Provide the [X, Y] coordinate of the cell's center where the given text is located.  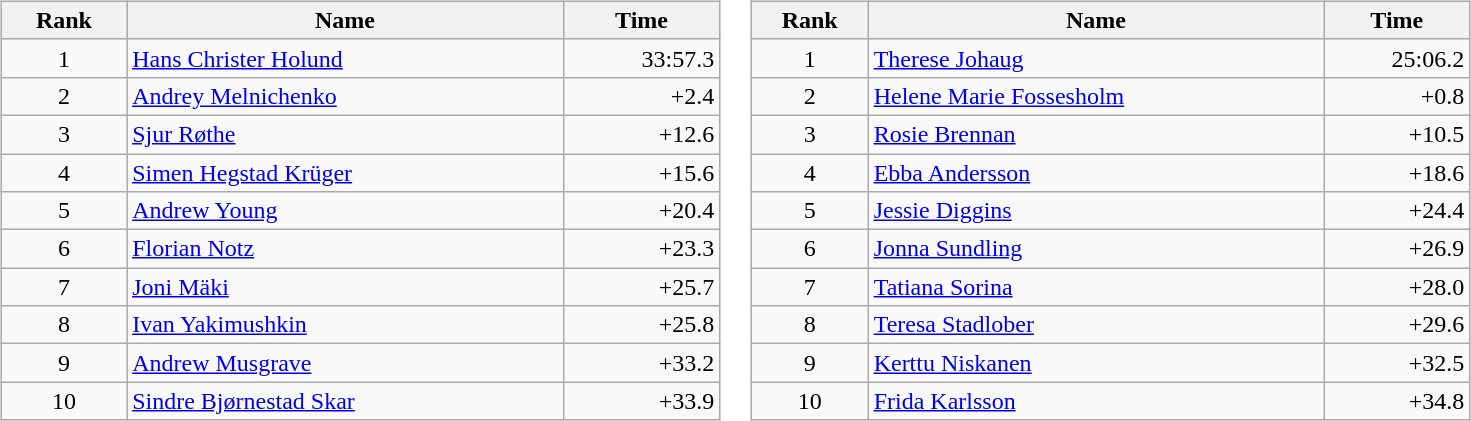
Therese Johaug [1096, 58]
Sindre Bjørnestad Skar [346, 401]
+24.4 [1397, 211]
Jonna Sundling [1096, 249]
+15.6 [641, 173]
Rosie Brennan [1096, 134]
33:57.3 [641, 58]
+12.6 [641, 134]
+18.6 [1397, 173]
Tatiana Sorina [1096, 287]
Ivan Yakimushkin [346, 325]
+10.5 [1397, 134]
+0.8 [1397, 96]
Ebba Andersson [1096, 173]
Jessie Diggins [1096, 211]
25:06.2 [1397, 58]
+29.6 [1397, 325]
+25.7 [641, 287]
Andrew Young [346, 211]
Kerttu Niskanen [1096, 363]
+33.9 [641, 401]
Sjur Røthe [346, 134]
Joni Mäki [346, 287]
Florian Notz [346, 249]
+32.5 [1397, 363]
Teresa Stadlober [1096, 325]
+20.4 [641, 211]
+2.4 [641, 96]
+28.0 [1397, 287]
Frida Karlsson [1096, 401]
Hans Christer Holund [346, 58]
+23.3 [641, 249]
Simen Hegstad Krüger [346, 173]
+33.2 [641, 363]
Andrey Melnichenko [346, 96]
Andrew Musgrave [346, 363]
Helene Marie Fossesholm [1096, 96]
+26.9 [1397, 249]
+25.8 [641, 325]
+34.8 [1397, 401]
